Return the [x, y] coordinate for the center point of the cell that contains the specified text.  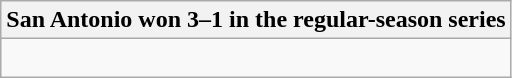
San Antonio won 3–1 in the regular-season series [256, 20]
